Determine the [x, y] coordinate at the center of the cell enclosing the given text.  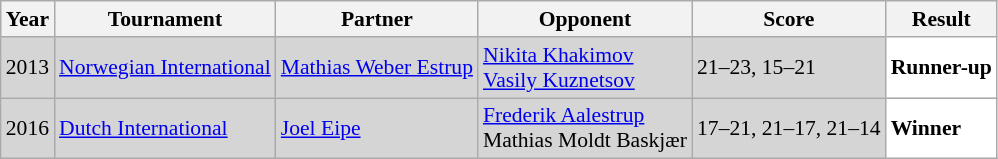
Result [942, 19]
17–21, 21–17, 21–14 [789, 128]
21–23, 15–21 [789, 68]
2016 [28, 128]
Frederik Aalestrup Mathias Moldt Baskjær [585, 128]
Norwegian International [165, 68]
Runner-up [942, 68]
Score [789, 19]
Mathias Weber Estrup [377, 68]
Joel Eipe [377, 128]
Opponent [585, 19]
Dutch International [165, 128]
Winner [942, 128]
Partner [377, 19]
Tournament [165, 19]
Year [28, 19]
2013 [28, 68]
Nikita Khakimov Vasily Kuznetsov [585, 68]
